Find where the given text appears and provide that cell's center as [X, Y] coordinate. 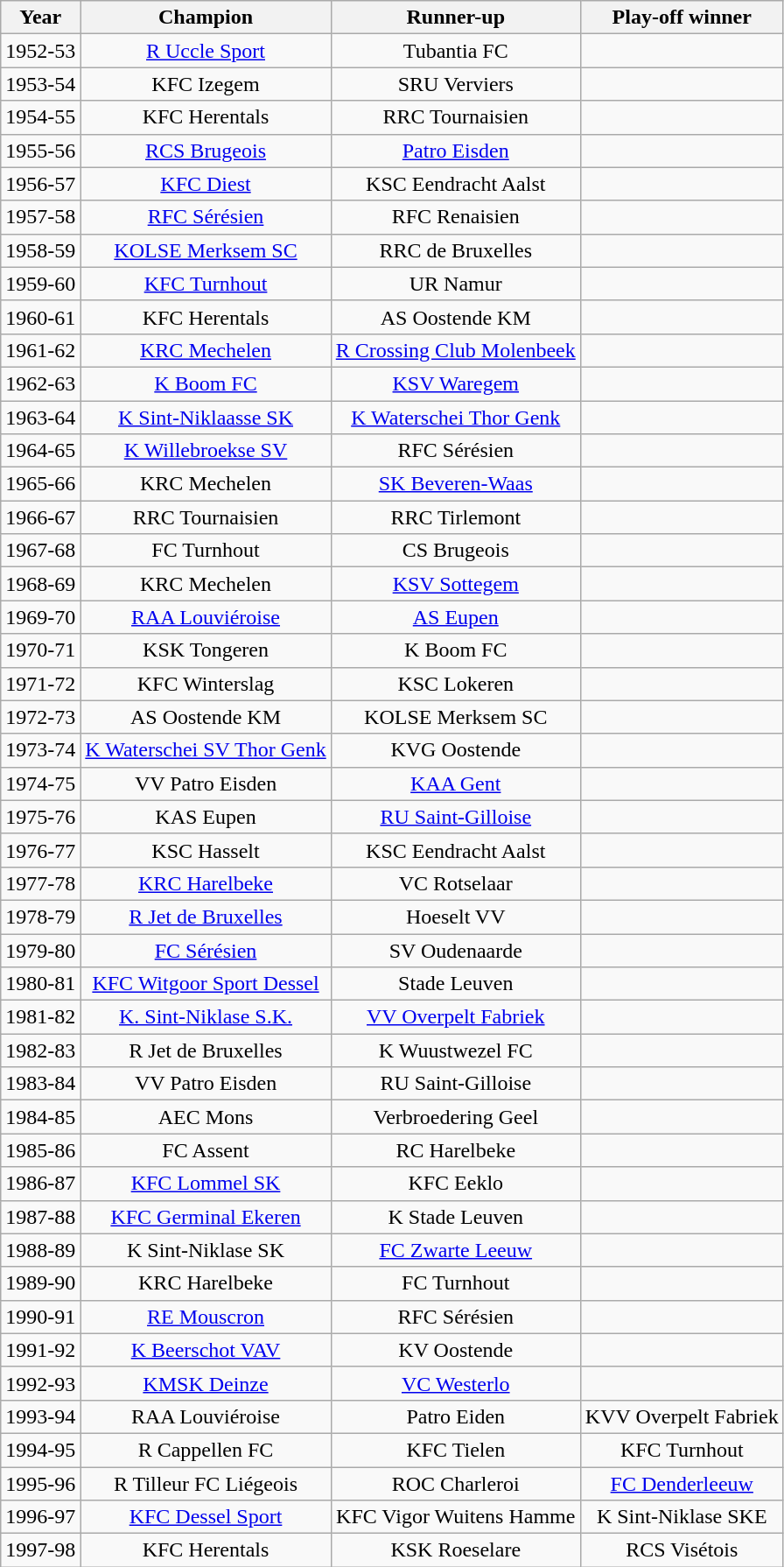
R Cappellen FC [206, 1450]
Hoeselt VV [455, 917]
1955-56 [40, 151]
1984-85 [40, 1117]
K Willebroekse SV [206, 451]
AS Eupen [455, 617]
1974-75 [40, 783]
Verbroedering Geel [455, 1117]
KFC Germinal Ekeren [206, 1217]
CS Brugeois [455, 551]
KSV Sottegem [455, 584]
Patro Eisden [455, 151]
K Wuustwezel FC [455, 1051]
VC Westerlo [455, 1383]
1962-63 [40, 383]
1968-69 [40, 584]
1959-60 [40, 284]
1967-68 [40, 551]
1995-96 [40, 1484]
1971-72 [40, 684]
RE Mouscron [206, 1317]
K. Sint-Niklase S.K. [206, 1017]
1976-77 [40, 850]
K Waterschei SV Thor Genk [206, 750]
AEC Mons [206, 1117]
FC Assent [206, 1150]
VV Overpelt Fabriek [455, 1017]
K Sint-Niklase SK [206, 1250]
1990-91 [40, 1317]
KFC Winterslag [206, 684]
UR Namur [455, 284]
1983-84 [40, 1084]
KFC Eeklo [455, 1184]
1996-97 [40, 1517]
KVV Overpelt Fabriek [682, 1416]
RCS Visétois [682, 1550]
KVG Oostende [455, 750]
1953-54 [40, 84]
Champion [206, 18]
ROC Charleroi [455, 1484]
RCS Brugeois [206, 151]
1993-94 [40, 1416]
K Beerschot VAV [206, 1350]
1966-67 [40, 517]
1982-83 [40, 1051]
1964-65 [40, 451]
K Waterschei Thor Genk [455, 418]
R Uccle Sport [206, 51]
KV Oostende [455, 1350]
1960-61 [40, 317]
1986-87 [40, 1184]
1956-57 [40, 184]
1965-66 [40, 484]
1987-88 [40, 1217]
1988-89 [40, 1250]
FC Sérésien [206, 950]
VC Rotselaar [455, 883]
Year [40, 18]
1975-76 [40, 817]
1994-95 [40, 1450]
SV Oudenaarde [455, 950]
1992-93 [40, 1383]
K Sint-Niklase SKE [682, 1517]
KFC Dessel Sport [206, 1517]
1972-73 [40, 717]
Play-off winner [682, 18]
1981-82 [40, 1017]
KFC Izegem [206, 84]
Patro Eiden [455, 1416]
K Sint-Niklaasse SK [206, 418]
Stade Leuven [455, 984]
FC Zwarte Leeuw [455, 1250]
FC Denderleeuw [682, 1484]
1969-70 [40, 617]
SK Beveren-Waas [455, 484]
1952-53 [40, 51]
KMSK Deinze [206, 1383]
1977-78 [40, 883]
KSC Hasselt [206, 850]
1985-86 [40, 1150]
1973-74 [40, 750]
KFC Diest [206, 184]
KFC Lommel SK [206, 1184]
R Tilleur FC Liégeois [206, 1484]
KFC Vigor Wuitens Hamme [455, 1517]
1958-59 [40, 250]
1979-80 [40, 950]
KSK Tongeren [206, 650]
K Stade Leuven [455, 1217]
RRC Tirlemont [455, 517]
1978-79 [40, 917]
KFC Tielen [455, 1450]
KFC Witgoor Sport Dessel [206, 984]
Tubantia FC [455, 51]
KAA Gent [455, 783]
RC Harelbeke [455, 1150]
1997-98 [40, 1550]
KSC Lokeren [455, 684]
1980-81 [40, 984]
SRU Verviers [455, 84]
1970-71 [40, 650]
1991-92 [40, 1350]
1957-58 [40, 217]
1961-62 [40, 350]
1963-64 [40, 418]
KSV Waregem [455, 383]
KSK Roeselare [455, 1550]
1954-55 [40, 117]
R Crossing Club Molenbeek [455, 350]
RFC Renaisien [455, 217]
KAS Eupen [206, 817]
1989-90 [40, 1283]
Runner-up [455, 18]
RRC de Bruxelles [455, 250]
